Scan for the cell matching the given text and deliver its (X, Y) coordinate at center. 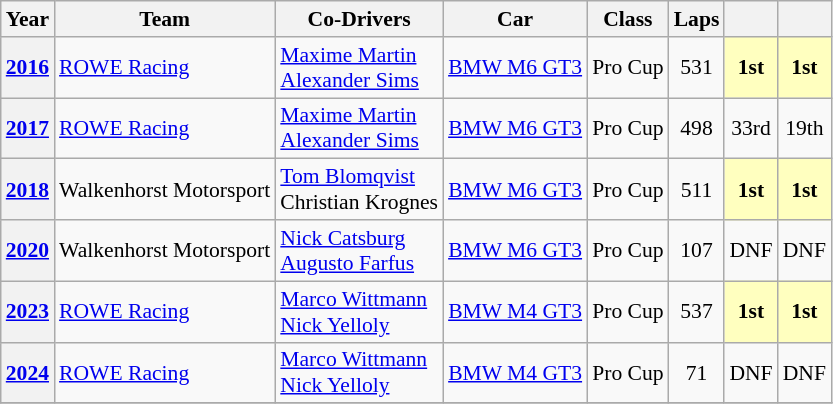
Year (28, 19)
19th (804, 128)
2017 (28, 128)
71 (697, 372)
Team (164, 19)
Class (628, 19)
2024 (28, 372)
107 (697, 250)
Co-Drivers (359, 19)
2018 (28, 190)
498 (697, 128)
2016 (28, 68)
531 (697, 68)
Tom Blomqvist Christian Krognes (359, 190)
2020 (28, 250)
2023 (28, 312)
511 (697, 190)
33rd (750, 128)
Laps (697, 19)
Nick Catsburg Augusto Farfus (359, 250)
Car (515, 19)
537 (697, 312)
